Pinpoint the cell where the given text exists, returning its (x, y) midpoint coordinate. 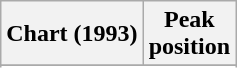
Chart (1993) (72, 34)
Peakposition (189, 34)
